Output the [X, Y] coordinate of the center of the cell containing the given text.  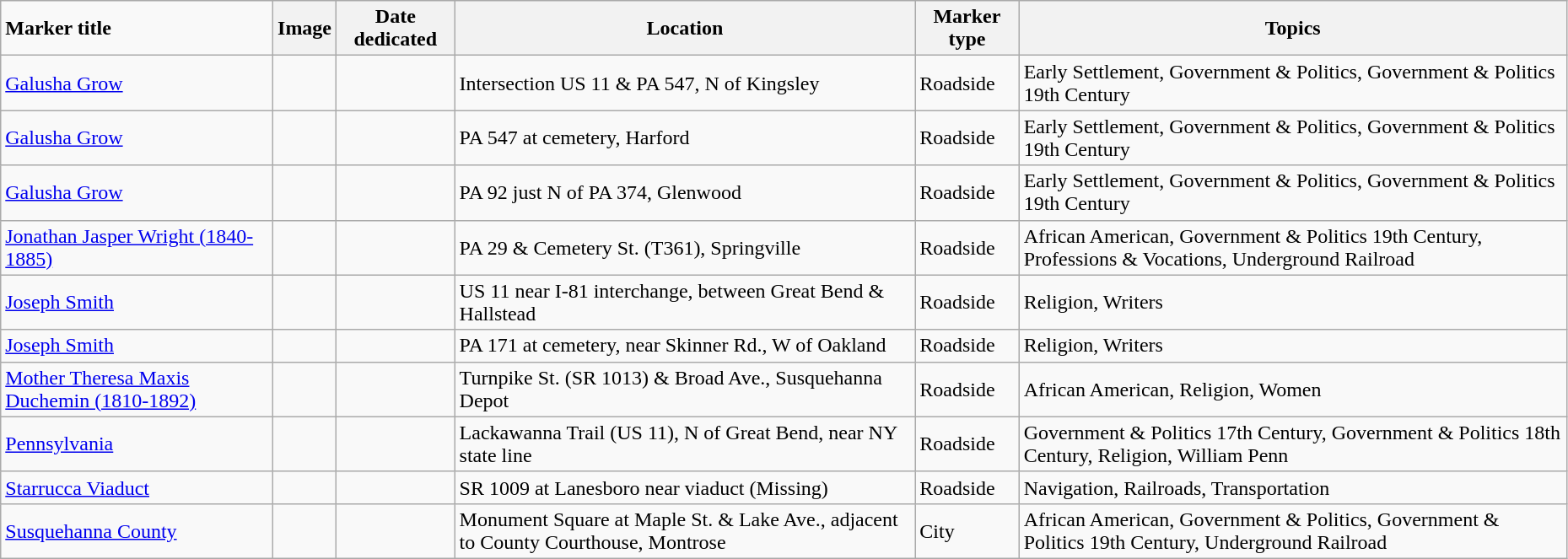
SR 1009 at Lanesboro near viaduct (Missing) [685, 487]
Government & Politics 17th Century, Government & Politics 18th Century, Religion, William Penn [1292, 443]
Monument Square at Maple St. & Lake Ave., adjacent to County Courthouse, Montrose [685, 531]
Date dedicated [396, 29]
PA 29 & Cemetery St. (T361), Springville [685, 248]
Intersection US 11 & PA 547, N of Kingsley [685, 83]
Marker type [967, 29]
Navigation, Railroads, Transportation [1292, 487]
Turnpike St. (SR 1013) & Broad Ave., Susquehanna Depot [685, 390]
Starrucca Viaduct [137, 487]
African American, Religion, Women [1292, 390]
US 11 near I-81 interchange, between Great Bend & Hallstead [685, 302]
Image [305, 29]
Mother Theresa Maxis Duchemin (1810-1892) [137, 390]
Marker title [137, 29]
Susquehanna County [137, 531]
Location [685, 29]
African American, Government & Politics, Government & Politics 19th Century, Underground Railroad [1292, 531]
Jonathan Jasper Wright (1840-1885) [137, 248]
Pennsylvania [137, 443]
PA 92 just N of PA 374, Glenwood [685, 192]
Topics [1292, 29]
PA 547 at cemetery, Harford [685, 138]
Lackawanna Trail (US 11), N of Great Bend, near NY state line [685, 443]
PA 171 at cemetery, near Skinner Rd., W of Oakland [685, 346]
African American, Government & Politics 19th Century, Professions & Vocations, Underground Railroad [1292, 248]
City [967, 531]
